Find where the given text appears and provide that cell's center as [x, y] coordinate. 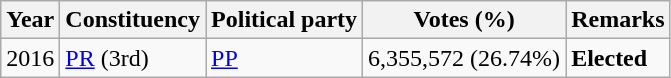
2016 [30, 58]
Votes (%) [464, 20]
Elected [618, 58]
Constituency [133, 20]
PR (3rd) [133, 58]
Political party [284, 20]
6,355,572 (26.74%) [464, 58]
PP [284, 58]
Remarks [618, 20]
Year [30, 20]
